Provide the [X, Y] coordinate of the cell's center where the given text is located.  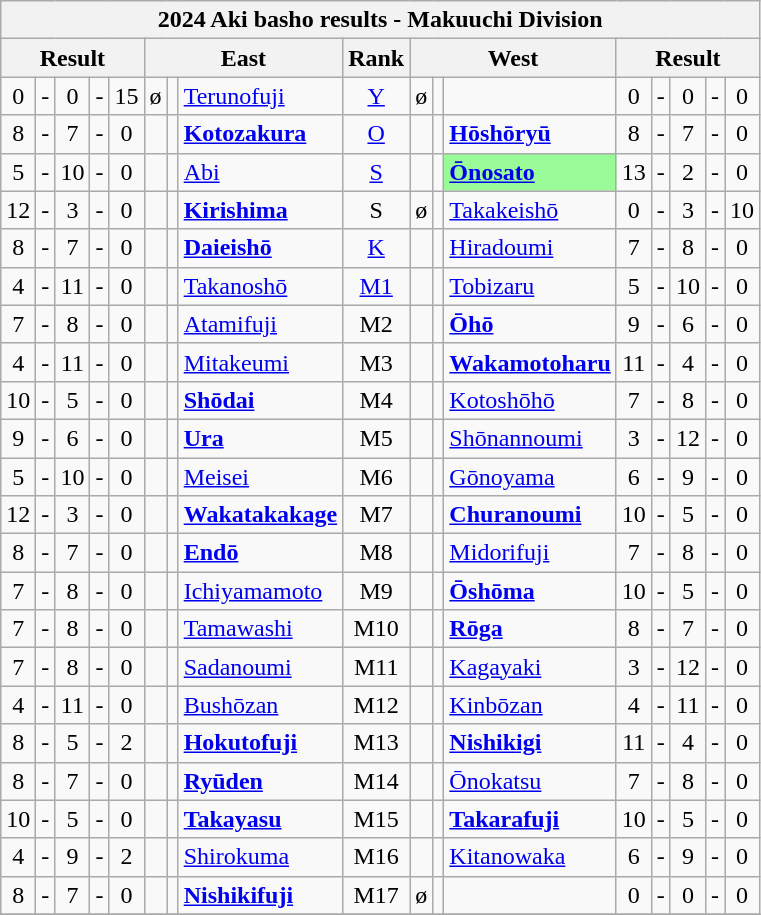
Nishikifuji [260, 895]
Terunofuji [260, 96]
Atamifuji [260, 324]
Gōnoyama [530, 477]
Rank [376, 58]
M11 [376, 667]
M12 [376, 705]
Rōga [530, 629]
Shōdai [260, 400]
M15 [376, 819]
Takakeishō [530, 210]
Hokutofuji [260, 743]
M17 [376, 895]
K [376, 248]
13 [634, 172]
2024 Aki basho results - Makuuchi Division [380, 20]
M16 [376, 857]
Nishikigi [530, 743]
M10 [376, 629]
M7 [376, 515]
Mitakeumi [260, 362]
East [244, 58]
Ichiyamamoto [260, 591]
M9 [376, 591]
Kinbōzan [530, 705]
West [514, 58]
Ōhō [530, 324]
M4 [376, 400]
Sadanoumi [260, 667]
M2 [376, 324]
Ryūden [260, 781]
O [376, 134]
Kagayaki [530, 667]
Wakatakakage [260, 515]
Shōnannoumi [530, 438]
Kitanowaka [530, 857]
Hiradoumi [530, 248]
Kirishima [260, 210]
M3 [376, 362]
Y [376, 96]
Midorifuji [530, 553]
Tobizaru [530, 286]
Endō [260, 553]
Kotoshōhō [530, 400]
15 [126, 96]
M14 [376, 781]
Takarafuji [530, 819]
Tamawashi [260, 629]
Shirokuma [260, 857]
Ōshōma [530, 591]
Churanoumi [530, 515]
M5 [376, 438]
Hōshōryū [530, 134]
Ōnosato [530, 172]
M6 [376, 477]
Ura [260, 438]
M13 [376, 743]
Abi [260, 172]
Takayasu [260, 819]
Daieishō [260, 248]
Ōnokatsu [530, 781]
Bushōzan [260, 705]
Takanoshō [260, 286]
Wakamotoharu [530, 362]
Meisei [260, 477]
M8 [376, 553]
Kotozakura [260, 134]
M1 [376, 286]
